Pinpoint the cell where the given text exists, returning its [x, y] midpoint coordinate. 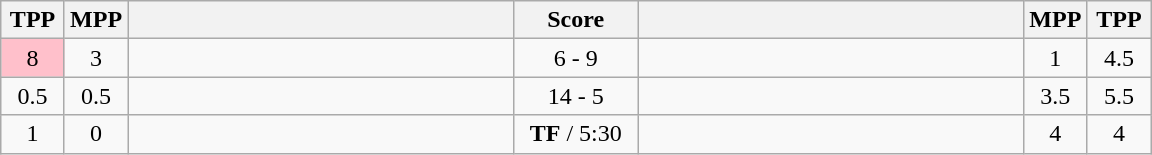
4.5 [1119, 58]
6 - 9 [576, 58]
0 [96, 134]
TF / 5:30 [576, 134]
5.5 [1119, 96]
3 [96, 58]
14 - 5 [576, 96]
3.5 [1056, 96]
Score [576, 20]
8 [33, 58]
